From the cell containing the given text, extract its center point as (X, Y) coordinate. 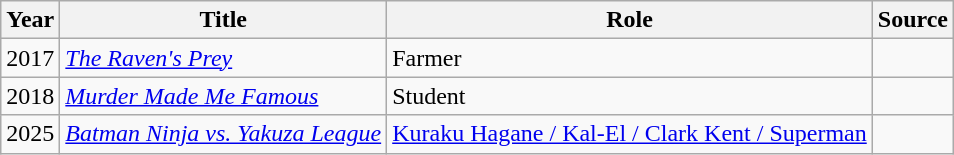
Source (912, 20)
Murder Made Me Famous (224, 96)
Year (30, 20)
Kuraku Hagane / Kal-El / Clark Kent / Superman (630, 134)
Batman Ninja vs. Yakuza League (224, 134)
Role (630, 20)
2025 (30, 134)
Farmer (630, 58)
2018 (30, 96)
The Raven's Prey (224, 58)
Title (224, 20)
2017 (30, 58)
Student (630, 96)
